Provide the (X, Y) coordinate of the cell's center where the given text is located.  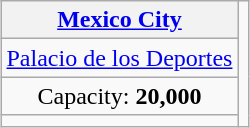
Capacity: 20,000 (120, 96)
Mexico City (120, 20)
Palacio de los Deportes (120, 58)
